Scan for the cell matching the given text and deliver its [X, Y] coordinate at center. 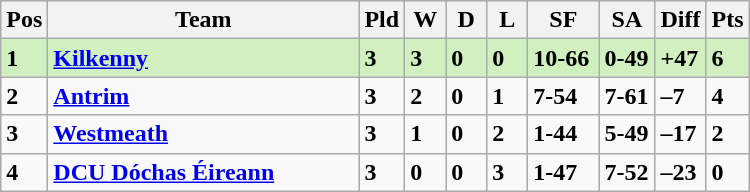
–17 [680, 134]
W [426, 20]
5-49 [627, 134]
Kilkenny [204, 58]
0-49 [627, 58]
1-44 [564, 134]
+47 [680, 58]
1-47 [564, 172]
Pts [728, 20]
SA [627, 20]
–7 [680, 96]
Antrim [204, 96]
Pld [382, 20]
7-52 [627, 172]
D [466, 20]
Diff [680, 20]
7-61 [627, 96]
Team [204, 20]
10-66 [564, 58]
SF [564, 20]
Pos [24, 20]
Westmeath [204, 134]
–23 [680, 172]
6 [728, 58]
L [508, 20]
7-54 [564, 96]
DCU Dóchas Éireann [204, 172]
